Extract the [X, Y] coordinate from the center of the cell holding the provided text.  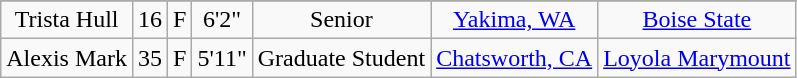
Trista Hull [67, 20]
Senior [341, 20]
Graduate Student [341, 58]
6'2" [222, 20]
Chatsworth, CA [514, 58]
Yakima, WA [514, 20]
Loyola Marymount [697, 58]
35 [150, 58]
16 [150, 20]
Boise State [697, 20]
5'11" [222, 58]
Alexis Mark [67, 58]
